Output the [x, y] coordinate of the center of the cell containing the given text.  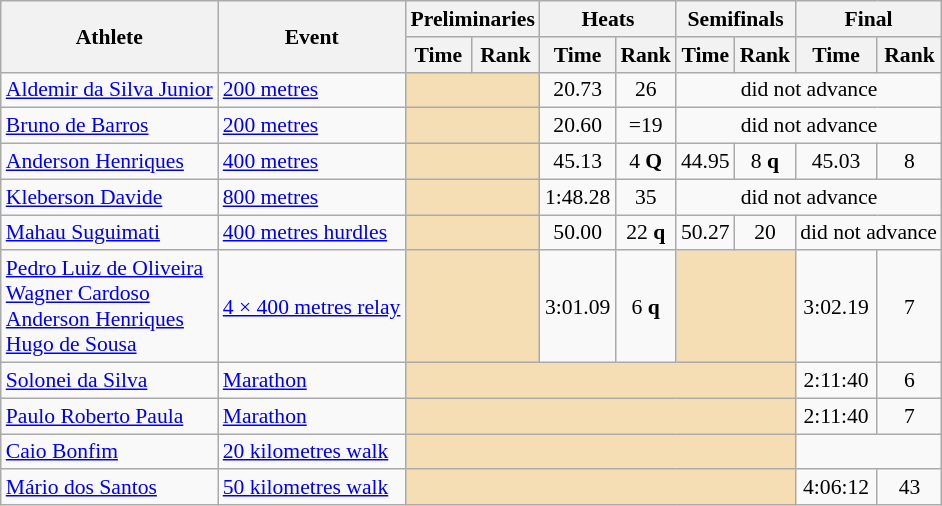
Semifinals [736, 19]
8 q [766, 162]
3:01.09 [578, 307]
50.27 [706, 233]
44.95 [706, 162]
45.13 [578, 162]
Solonei da Silva [110, 381]
4 Q [646, 162]
Mahau Suguimati [110, 233]
Heats [608, 19]
4:06:12 [836, 488]
50.00 [578, 233]
20.60 [578, 126]
26 [646, 90]
6 q [646, 307]
Kleberson Davide [110, 197]
Preliminaries [472, 19]
35 [646, 197]
=19 [646, 126]
43 [910, 488]
4 × 400 metres relay [312, 307]
Aldemir da Silva Junior [110, 90]
20.73 [578, 90]
Pedro Luiz de OliveiraWagner CardosoAnderson HenriquesHugo de Sousa [110, 307]
45.03 [836, 162]
Athlete [110, 36]
Caio Bonfim [110, 452]
Mário dos Santos [110, 488]
22 q [646, 233]
400 metres [312, 162]
400 metres hurdles [312, 233]
800 metres [312, 197]
Event [312, 36]
Bruno de Barros [110, 126]
6 [910, 381]
20 kilometres walk [312, 452]
3:02.19 [836, 307]
1:48.28 [578, 197]
Anderson Henriques [110, 162]
20 [766, 233]
Final [868, 19]
50 kilometres walk [312, 488]
Paulo Roberto Paula [110, 416]
8 [910, 162]
